Scan for the cell matching the given text and deliver its [X, Y] coordinate at center. 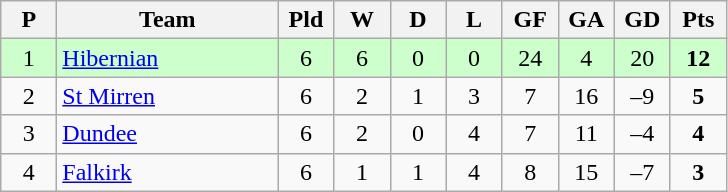
11 [586, 134]
Team [168, 20]
20 [642, 58]
GA [586, 20]
P [29, 20]
–9 [642, 96]
St Mirren [168, 96]
Hibernian [168, 58]
16 [586, 96]
–4 [642, 134]
GF [530, 20]
15 [586, 172]
8 [530, 172]
Pld [306, 20]
12 [698, 58]
L [474, 20]
Pts [698, 20]
W [362, 20]
24 [530, 58]
Falkirk [168, 172]
–7 [642, 172]
D [418, 20]
Dundee [168, 134]
GD [642, 20]
5 [698, 96]
